Locate the cell with the specified text and output its (x, y) center coordinate. 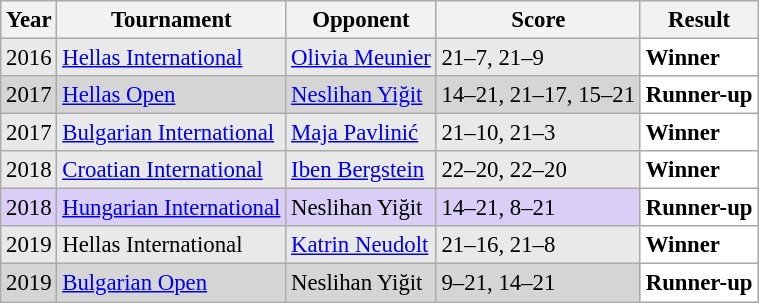
Hungarian International (172, 208)
Hellas Open (172, 95)
14–21, 21–17, 15–21 (538, 95)
Result (698, 20)
Iben Bergstein (361, 170)
9–21, 14–21 (538, 283)
Opponent (361, 20)
Bulgarian Open (172, 283)
Maja Pavlinić (361, 133)
Katrin Neudolt (361, 245)
Olivia Meunier (361, 58)
Croatian International (172, 170)
Year (29, 20)
2016 (29, 58)
21–7, 21–9 (538, 58)
21–10, 21–3 (538, 133)
21–16, 21–8 (538, 245)
Score (538, 20)
Bulgarian International (172, 133)
22–20, 22–20 (538, 170)
14–21, 8–21 (538, 208)
Tournament (172, 20)
